Locate the cell with the specified text and output its [x, y] center coordinate. 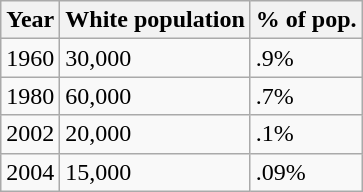
White population [155, 20]
1960 [30, 58]
Year [30, 20]
2004 [30, 172]
15,000 [155, 172]
.1% [306, 134]
.7% [306, 96]
1980 [30, 96]
% of pop. [306, 20]
30,000 [155, 58]
.09% [306, 172]
60,000 [155, 96]
.9% [306, 58]
20,000 [155, 134]
2002 [30, 134]
